Find where the given text appears and provide that cell's center as [X, Y] coordinate. 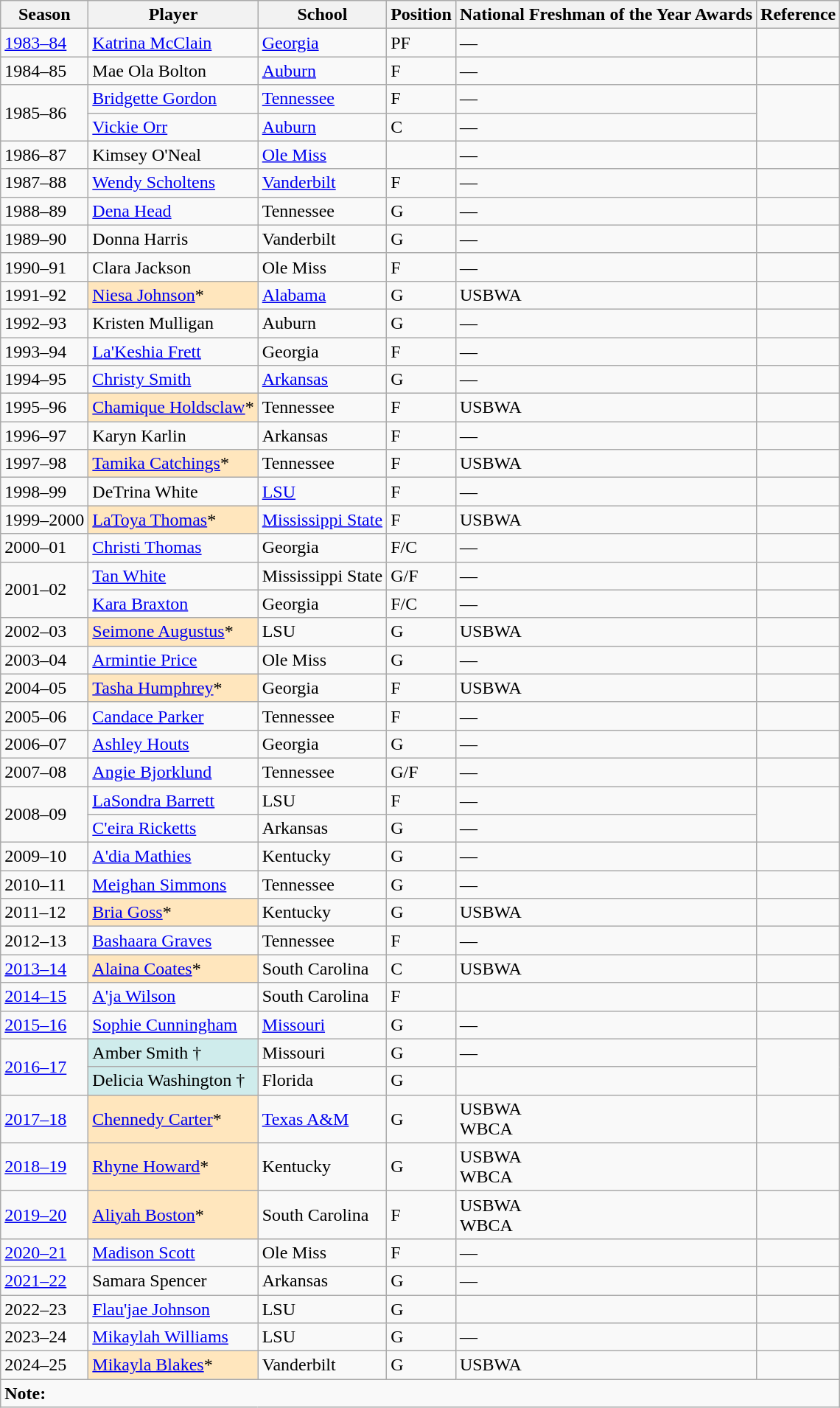
1991–92 [44, 295]
Armintie Price [173, 660]
Wendy Scholtens [173, 183]
2020–21 [44, 1252]
Bashaara Graves [173, 941]
2015–16 [44, 1025]
Aliyah Boston* [173, 1215]
Chamique Holdsclaw* [173, 408]
2006–07 [44, 744]
2017–18 [44, 1119]
2003–04 [44, 660]
Tasha Humphrey* [173, 688]
Position [421, 15]
A'ja Wilson [173, 997]
2004–05 [44, 688]
1992–93 [44, 323]
1997–98 [44, 464]
Mikaylah Williams [173, 1337]
1987–88 [44, 183]
2009–10 [44, 857]
Bria Goss* [173, 913]
Christy Smith [173, 380]
2018–19 [44, 1166]
Donna Harris [173, 239]
2008–09 [44, 814]
LaToya Thomas* [173, 520]
LaSondra Barrett [173, 800]
Sophie Cunningham [173, 1025]
2014–15 [44, 997]
Angie Bjorklund [173, 772]
1998–99 [44, 492]
1985–86 [44, 113]
Madison Scott [173, 1252]
School [322, 15]
Flau'jae Johnson [173, 1308]
Kimsey O'Neal [173, 155]
Tamika Catchings* [173, 464]
1999–2000 [44, 520]
2021–22 [44, 1280]
1989–90 [44, 239]
Kristen Mulligan [173, 323]
Ashley Houts [173, 744]
2002–03 [44, 632]
Katrina McClain [173, 43]
Rhyne Howard* [173, 1166]
2016–17 [44, 1067]
Delicia Washington † [173, 1081]
2011–12 [44, 913]
2024–25 [44, 1365]
Amber Smith † [173, 1053]
PF [421, 43]
Reference [799, 15]
1984–85 [44, 71]
Meighan Simmons [173, 885]
Alabama [322, 295]
La'Keshia Frett [173, 352]
2013–14 [44, 969]
Texas A&M [322, 1119]
Bridgette Gordon [173, 99]
Mae Ola Bolton [173, 71]
1995–96 [44, 408]
Note: [420, 1393]
2022–23 [44, 1308]
1986–87 [44, 155]
Florida [322, 1081]
C'eira Ricketts [173, 829]
Player [173, 15]
2001–02 [44, 590]
National Freshman of the Year Awards [606, 15]
Niesa Johnson* [173, 295]
Clara Jackson [173, 267]
1996–97 [44, 436]
Karyn Karlin [173, 436]
1990–91 [44, 267]
Tan White [173, 576]
Kara Braxton [173, 604]
Chennedy Carter* [173, 1119]
2007–08 [44, 772]
1993–94 [44, 352]
Seimone Augustus* [173, 632]
1983–84 [44, 43]
2023–24 [44, 1337]
Dena Head [173, 211]
DeTrina White [173, 492]
2012–13 [44, 941]
1988–89 [44, 211]
2010–11 [44, 885]
Candace Parker [173, 716]
Christi Thomas [173, 548]
Samara Spencer [173, 1280]
Mikayla Blakes* [173, 1365]
2005–06 [44, 716]
Season [44, 15]
1994–95 [44, 380]
2000–01 [44, 548]
Alaina Coates* [173, 969]
Vickie Orr [173, 127]
2019–20 [44, 1215]
A'dia Mathies [173, 857]
